Determine the (x, y) coordinate at the center of the cell enclosing the given text.  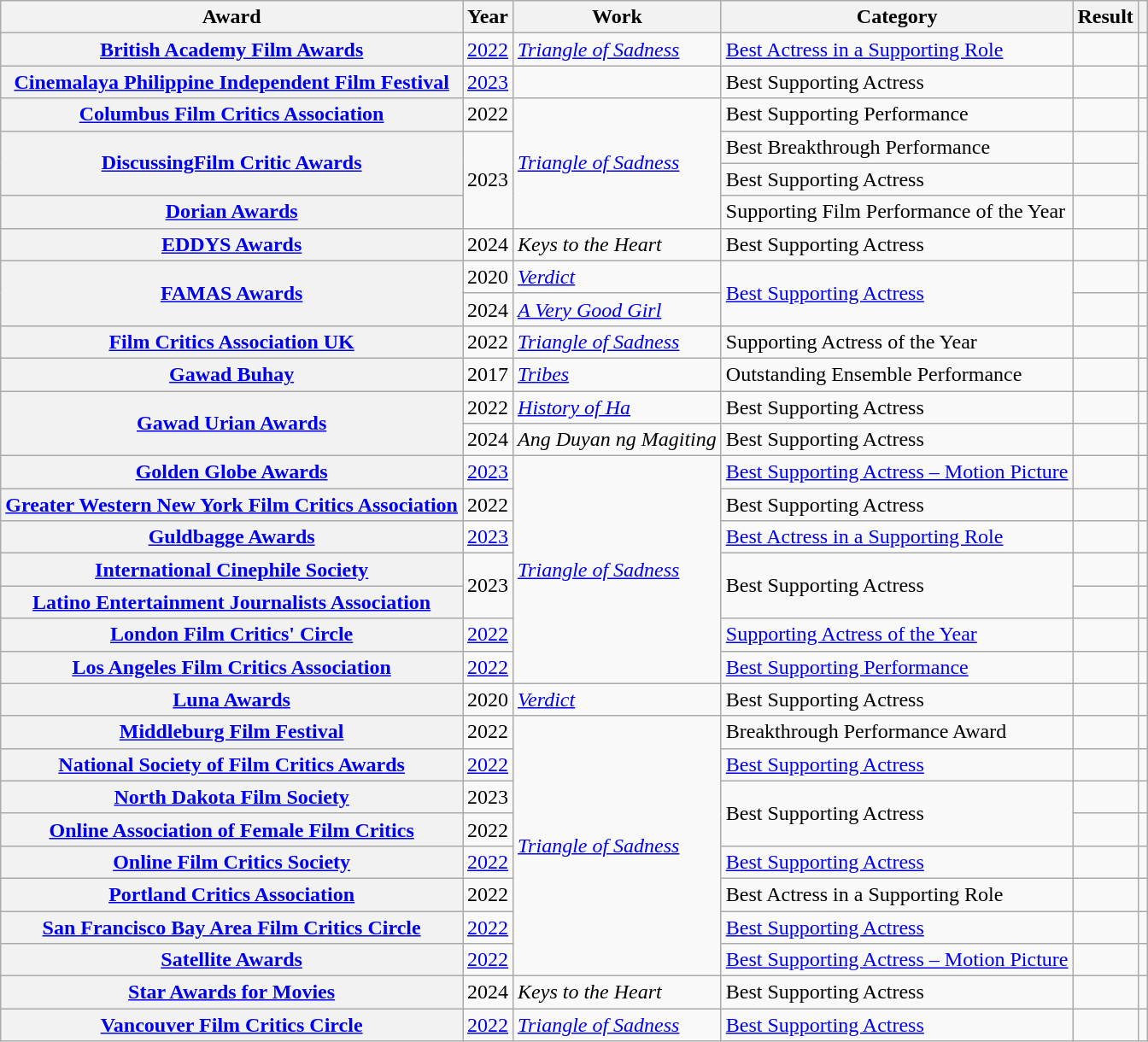
Online Association of Female Film Critics (232, 829)
Outstanding Ensemble Performance (897, 374)
Best Breakthrough Performance (897, 147)
Tribes (618, 374)
Dorian Awards (232, 212)
Ang Duyan ng Magiting (618, 440)
Cinemalaya Philippine Independent Film Festival (232, 82)
Greater Western New York Film Critics Association (232, 505)
Gawad Buhay (232, 374)
National Society of Film Critics Awards (232, 764)
Year (489, 17)
Award (232, 17)
2017 (489, 374)
Film Critics Association UK (232, 342)
Satellite Awards (232, 960)
International Cinephile Society (232, 570)
British Academy Film Awards (232, 50)
A Very Good Girl (618, 309)
Result (1105, 17)
Category (897, 17)
Columbus Film Critics Association (232, 114)
San Francisco Bay Area Film Critics Circle (232, 927)
DiscussingFilm Critic Awards (232, 163)
Latino Entertainment Journalists Association (232, 602)
Star Awards for Movies (232, 992)
Work (618, 17)
Vancouver Film Critics Circle (232, 1025)
EDDYS Awards (232, 244)
Online Film Critics Society (232, 862)
North Dakota Film Society (232, 797)
Golden Globe Awards (232, 472)
Middleburg Film Festival (232, 732)
Luna Awards (232, 700)
London Film Critics' Circle (232, 635)
FAMAS Awards (232, 293)
Guldbagge Awards (232, 537)
History of Ha (618, 407)
Portland Critics Association (232, 894)
Supporting Film Performance of the Year (897, 212)
Gawad Urian Awards (232, 424)
Los Angeles Film Critics Association (232, 667)
Breakthrough Performance Award (897, 732)
